Pinpoint the cell where the given text exists, returning its [x, y] midpoint coordinate. 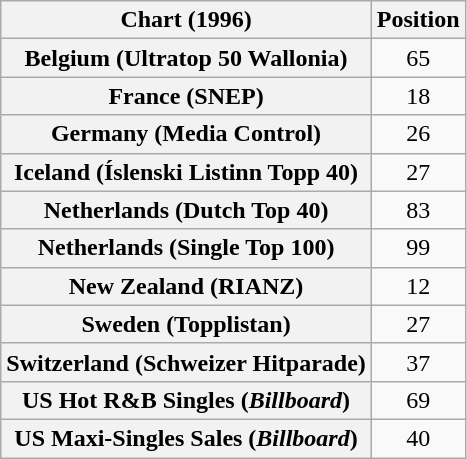
France (SNEP) [186, 96]
12 [418, 286]
Sweden (Topplistan) [186, 324]
40 [418, 438]
69 [418, 400]
Netherlands (Single Top 100) [186, 248]
Belgium (Ultratop 50 Wallonia) [186, 58]
Chart (1996) [186, 20]
Iceland (Íslenski Listinn Topp 40) [186, 172]
99 [418, 248]
Switzerland (Schweizer Hitparade) [186, 362]
83 [418, 210]
US Maxi-Singles Sales (Billboard) [186, 438]
Netherlands (Dutch Top 40) [186, 210]
US Hot R&B Singles (Billboard) [186, 400]
26 [418, 134]
Germany (Media Control) [186, 134]
18 [418, 96]
Position [418, 20]
65 [418, 58]
37 [418, 362]
New Zealand (RIANZ) [186, 286]
